For the text-containing cell, return its midpoint in [x, y] coordinate format. 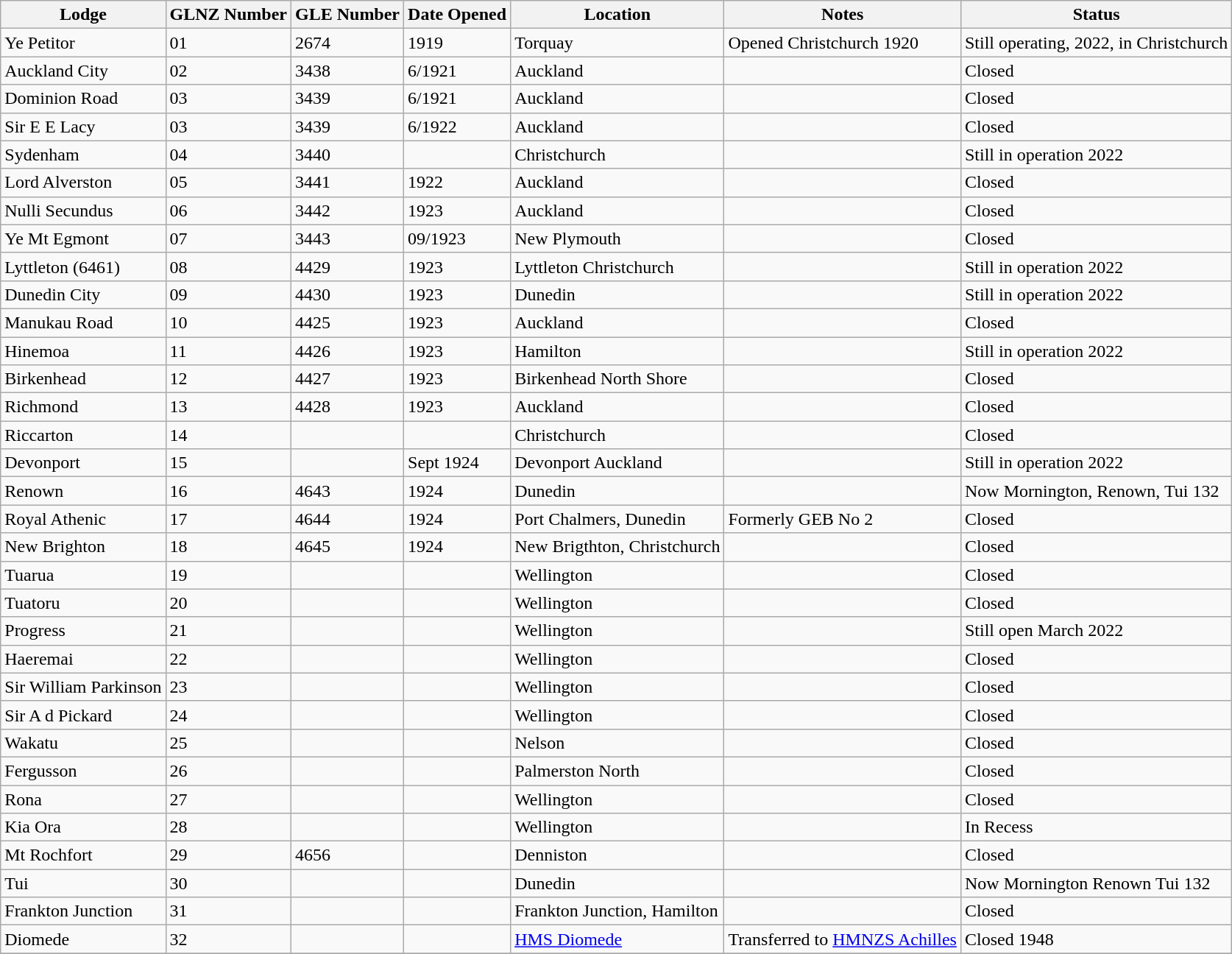
Nulli Secundus [83, 211]
3441 [347, 183]
Lodge [83, 15]
Nelson [617, 743]
04 [228, 155]
Torquay [617, 43]
Riccarton [83, 435]
Dominion Road [83, 99]
Date Opened [458, 15]
4645 [347, 547]
Birkenhead [83, 379]
New Brighton [83, 547]
Frankton Junction [83, 911]
GLNZ Number [228, 15]
Status [1096, 15]
Richmond [83, 407]
3443 [347, 239]
3438 [347, 71]
01 [228, 43]
32 [228, 939]
11 [228, 351]
29 [228, 855]
Palmerston North [617, 771]
4428 [347, 407]
Renown [83, 491]
Location [617, 15]
GLE Number [347, 15]
Sir William Parkinson [83, 687]
28 [228, 827]
Now Mornington Renown Tui 132 [1096, 883]
Ye Mt Egmont [83, 239]
4643 [347, 491]
22 [228, 659]
21 [228, 631]
4427 [347, 379]
24 [228, 715]
20 [228, 603]
Progress [83, 631]
3442 [347, 211]
Lord Alverston [83, 183]
Lyttleton (6461) [83, 266]
14 [228, 435]
09/1923 [458, 239]
Sept 1924 [458, 463]
Wakatu [83, 743]
Lyttleton Christchurch [617, 266]
06 [228, 211]
Tuatoru [83, 603]
4656 [347, 855]
Notes [842, 15]
Ye Petitor [83, 43]
Royal Athenic [83, 519]
13 [228, 407]
Kia Ora [83, 827]
4425 [347, 322]
17 [228, 519]
Closed 1948 [1096, 939]
Devonport Auckland [617, 463]
26 [228, 771]
19 [228, 575]
Mt Rochfort [83, 855]
Still operating, 2022, in Christchurch [1096, 43]
Tuarua [83, 575]
Devonport [83, 463]
10 [228, 322]
Denniston [617, 855]
09 [228, 294]
4644 [347, 519]
Sir E E Lacy [83, 127]
07 [228, 239]
In Recess [1096, 827]
Hamilton [617, 351]
Transferred to HMNZS Achilles [842, 939]
Dunedin City [83, 294]
Haeremai [83, 659]
15 [228, 463]
05 [228, 183]
25 [228, 743]
Frankton Junction, Hamilton [617, 911]
6/1922 [458, 127]
Sydenham [83, 155]
16 [228, 491]
1919 [458, 43]
3440 [347, 155]
Formerly GEB No 2 [842, 519]
New Brigthton, Christchurch [617, 547]
4430 [347, 294]
1922 [458, 183]
08 [228, 266]
Diomede [83, 939]
4429 [347, 266]
2674 [347, 43]
Opened Christchurch 1920 [842, 43]
30 [228, 883]
02 [228, 71]
Sir A d Pickard [83, 715]
Port Chalmers, Dunedin [617, 519]
Fergusson [83, 771]
12 [228, 379]
Rona [83, 799]
HMS Diomede [617, 939]
Now Mornington, Renown, Tui 132 [1096, 491]
31 [228, 911]
Still open March 2022 [1096, 631]
4426 [347, 351]
Birkenhead North Shore [617, 379]
New Plymouth [617, 239]
Auckland City [83, 71]
Manukau Road [83, 322]
Hinemoa [83, 351]
27 [228, 799]
18 [228, 547]
Tui [83, 883]
23 [228, 687]
